Search for the cell housing the specified text and yield its (X, Y) center coordinate. 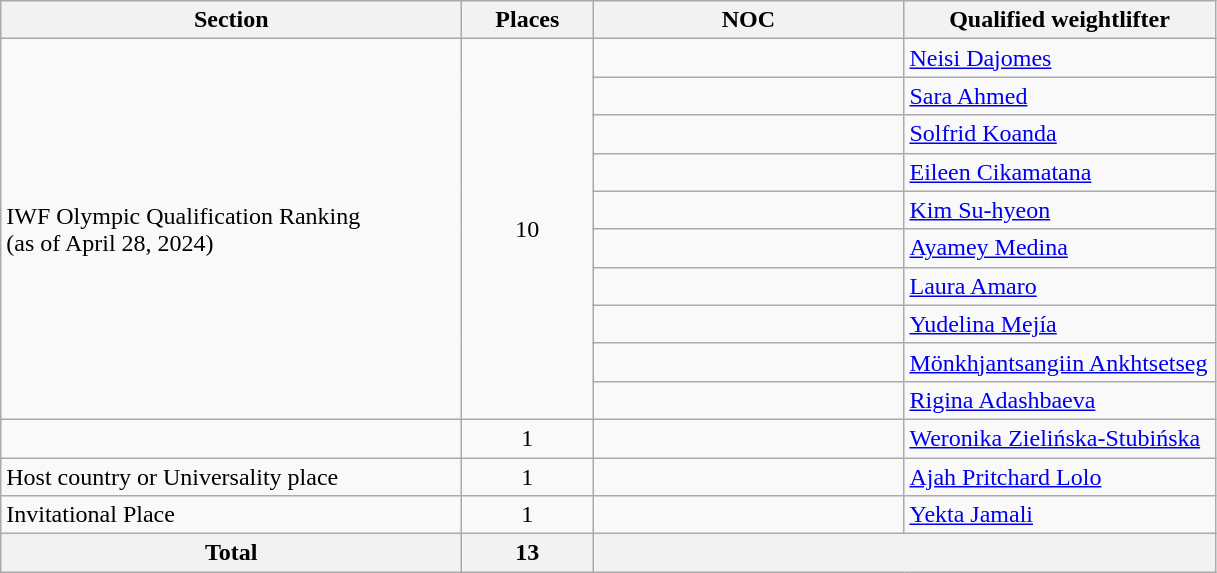
Laura Amaro (1060, 286)
Neisi Dajomes (1060, 58)
Places (528, 20)
Invitational Place (232, 515)
Yekta Jamali (1060, 515)
Yudelina Mejía (1060, 324)
Kim Su-hyeon (1060, 210)
NOC (748, 20)
13 (528, 553)
IWF Olympic Qualification Ranking(as of April 28, 2024) (232, 230)
Ajah Pritchard Lolo (1060, 477)
Qualified weightlifter (1060, 20)
Total (232, 553)
Weronika Zielińska-Stubińska (1060, 438)
Rigina Adashbaeva (1060, 400)
Ayamey Medina (1060, 248)
Mönkhjantsangiin Ankhtsetseg (1060, 362)
Eileen Cikamatana (1060, 172)
Solfrid Koanda (1060, 134)
Section (232, 20)
Sara Ahmed (1060, 96)
Host country or Universality place (232, 477)
10 (528, 230)
